Detect which cell encompasses the target text, then output its (X, Y) center coordinate. 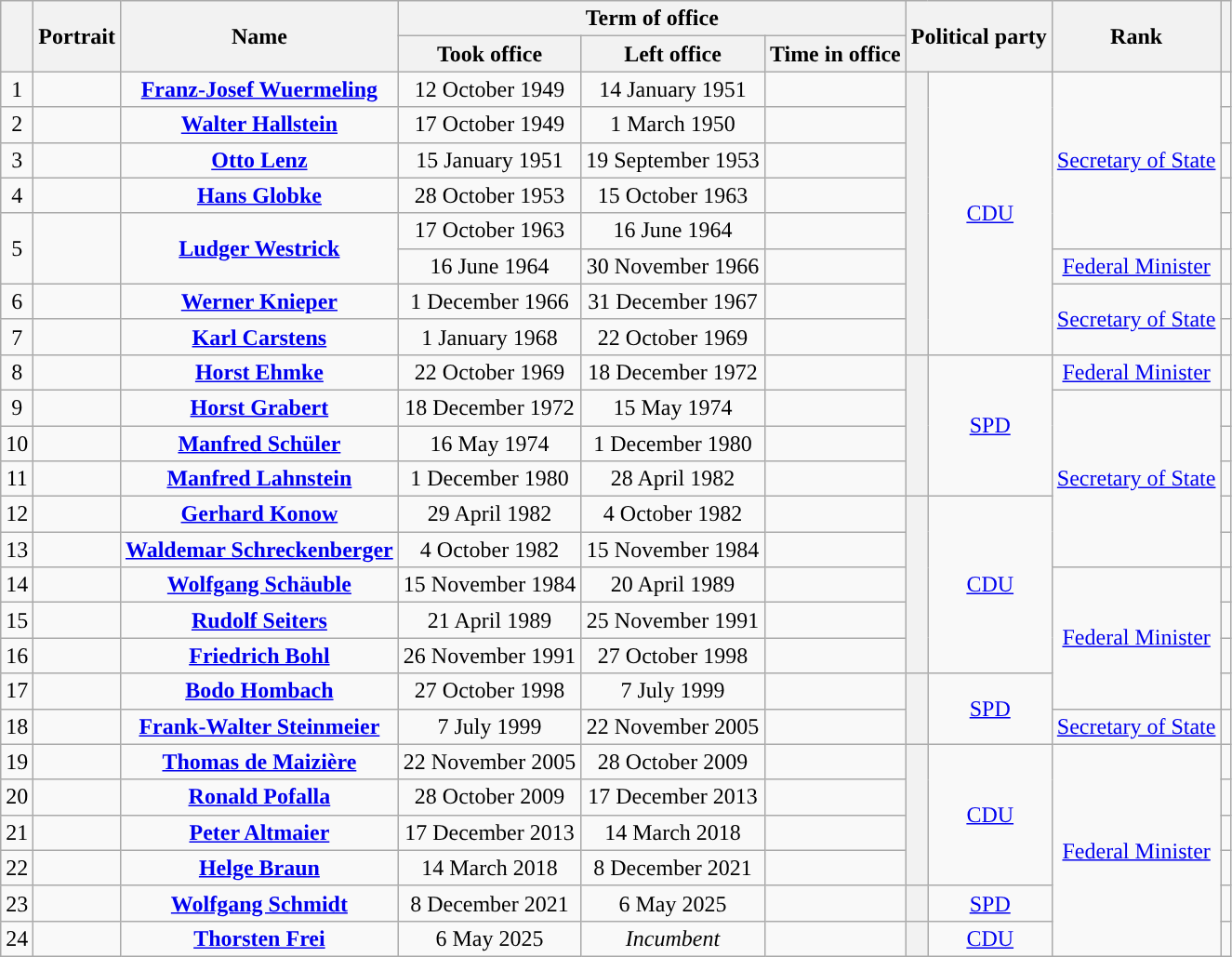
Horst Grabert (258, 407)
11 (17, 479)
Waldemar Schreckenberger (258, 550)
Horst Ehmke (258, 372)
18 (17, 726)
16 May 1974 (489, 444)
14 January 1951 (673, 89)
17 (17, 691)
15 January 1951 (489, 160)
1 January 1968 (489, 337)
24 (17, 938)
17 October 1963 (489, 231)
23 (17, 903)
Ronald Pofalla (258, 797)
Took office (489, 54)
29 April 1982 (489, 514)
14 (17, 585)
Helge Braun (258, 868)
1 March 1950 (673, 125)
Rank (1136, 36)
12 October 1949 (489, 89)
Portrait (77, 36)
Time in office (835, 54)
Franz-Josef Wuermeling (258, 89)
Walter Hallstein (258, 125)
1 December 1966 (489, 301)
20 April 1989 (673, 585)
19 (17, 762)
Name (258, 36)
Left office (673, 54)
Otto Lenz (258, 160)
17 October 1949 (489, 125)
Werner Knieper (258, 301)
9 (17, 407)
6 (17, 301)
1 (17, 89)
Gerhard Konow (258, 514)
2 (17, 125)
15 (17, 620)
13 (17, 550)
Frank-Walter Steinmeier (258, 726)
20 (17, 797)
Thorsten Frei (258, 938)
Incumbent (673, 938)
31 December 1967 (673, 301)
28 April 1982 (673, 479)
30 November 1966 (673, 266)
Manfred Schüler (258, 444)
21 (17, 832)
Ludger Westrick (258, 248)
Bodo Hombach (258, 691)
Thomas de Maizière (258, 762)
25 November 1991 (673, 620)
8 (17, 372)
7 (17, 337)
Hans Globke (258, 195)
21 April 1989 (489, 620)
15 May 1974 (673, 407)
Friedrich Bohl (258, 656)
4 (17, 195)
10 (17, 444)
3 (17, 160)
19 September 1953 (673, 160)
Peter Altmaier (258, 832)
22 (17, 868)
15 October 1963 (673, 195)
Manfred Lahnstein (258, 479)
26 November 1991 (489, 656)
Wolfgang Schmidt (258, 903)
28 October 1953 (489, 195)
Karl Carstens (258, 337)
16 (17, 656)
Political party (978, 36)
12 (17, 514)
Wolfgang Schäuble (258, 585)
Rudolf Seiters (258, 620)
5 (17, 248)
Term of office (652, 19)
